Identify which cell holds the provided text, then report its [X, Y] central coordinate. 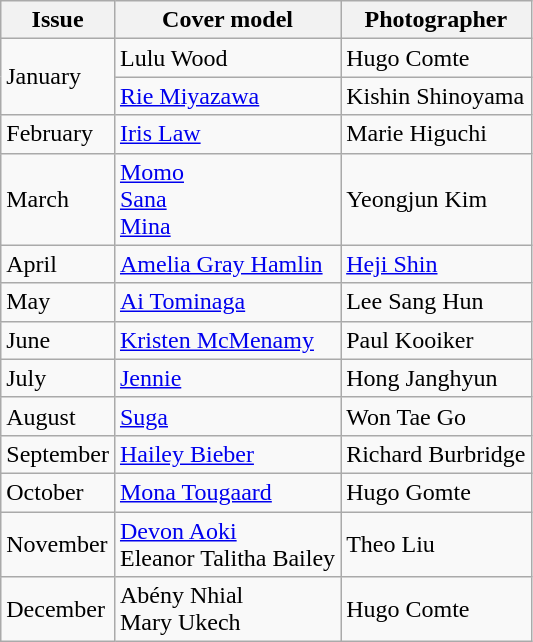
Mona Tougaard [227, 492]
Devon Aoki Eleanor Talitha Bailey [227, 544]
March [58, 199]
Issue [58, 20]
January [58, 77]
Cover model [227, 20]
Theo Liu [436, 544]
Ai Tominaga [227, 302]
Hailey Bieber [227, 454]
December [58, 610]
July [58, 378]
Kristen McMenamy [227, 340]
June [58, 340]
September [58, 454]
August [58, 416]
Kishin Shinoyama [436, 96]
Momo Sana Mina [227, 199]
Suga [227, 416]
Heji Shin [436, 264]
Yeongjun Kim [436, 199]
Lee Sang Hun [436, 302]
Marie Higuchi [436, 134]
Richard Burbridge [436, 454]
Lulu Wood [227, 58]
Amelia Gray Hamlin [227, 264]
November [58, 544]
Jennie [227, 378]
May [58, 302]
Hugo Gomte [436, 492]
Iris Law [227, 134]
February [58, 134]
Rie Miyazawa [227, 96]
October [58, 492]
Photographer [436, 20]
April [58, 264]
Won Tae Go [436, 416]
Paul Kooiker [436, 340]
Hong Janghyun [436, 378]
Abény Nhial Mary Ukech [227, 610]
